Return the (x, y) coordinate for the center point of the cell that contains the specified text.  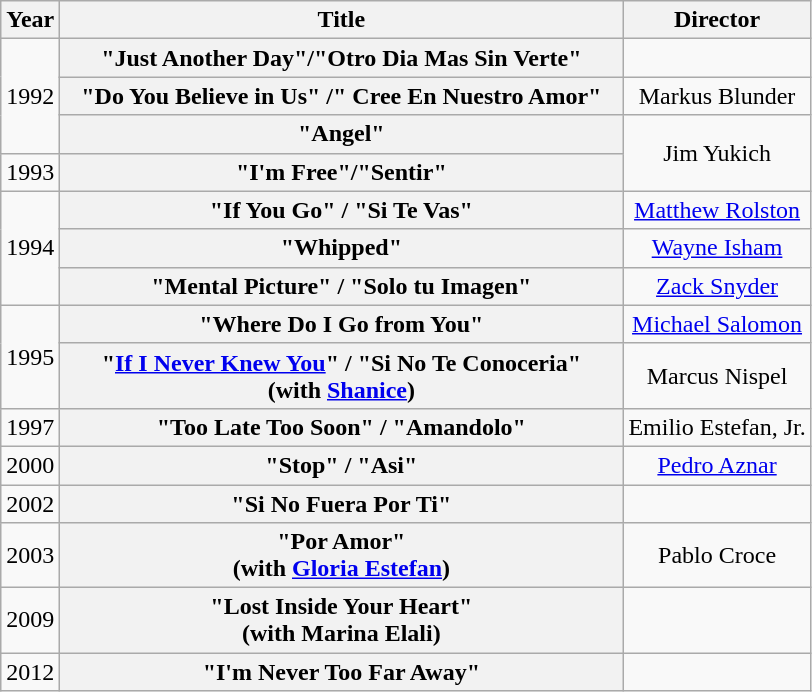
"Mental Picture" / "Solo tu Imagen" (342, 286)
Title (342, 20)
Emilio Estefan, Jr. (717, 427)
Michael Salomon (717, 324)
2002 (30, 503)
2003 (30, 556)
2000 (30, 465)
Director (717, 20)
2012 (30, 672)
"I'm Free"/"Sentir" (342, 172)
"Where Do I Go from You" (342, 324)
Pedro Aznar (717, 465)
1995 (30, 356)
"Just Another Day"/"Otro Dia Mas Sin Verte" (342, 58)
"I'm Never Too Far Away" (342, 672)
1994 (30, 248)
Matthew Rolston (717, 210)
"Angel" (342, 134)
"Lost Inside Your Heart"(with Marina Elali) (342, 620)
"If You Go" / "Si Te Vas" (342, 210)
Year (30, 20)
"Too Late Too Soon" / "Amandolo" (342, 427)
Zack Snyder (717, 286)
Pablo Croce (717, 556)
"Si No Fuera Por Ti" (342, 503)
"Whipped" (342, 248)
Wayne Isham (717, 248)
Markus Blunder (717, 96)
"Stop" / "Asi" (342, 465)
Marcus Nispel (717, 376)
"If I Never Knew You" / "Si No Te Conoceria"(with Shanice) (342, 376)
"Do You Believe in Us" /" Cree En Nuestro Amor" (342, 96)
"Por Amor"(with Gloria Estefan) (342, 556)
Jim Yukich (717, 153)
2009 (30, 620)
1992 (30, 96)
1997 (30, 427)
1993 (30, 172)
